Provide the [X, Y] coordinate of the cell's center where the given text is located.  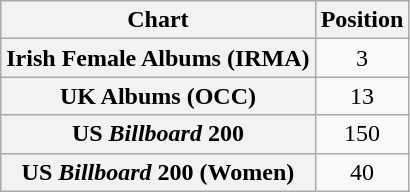
US Billboard 200 (Women) [158, 172]
Irish Female Albums (IRMA) [158, 58]
40 [362, 172]
US Billboard 200 [158, 134]
150 [362, 134]
Chart [158, 20]
13 [362, 96]
3 [362, 58]
Position [362, 20]
UK Albums (OCC) [158, 96]
